Capture the cell that displays the provided text and extract its (x, y) central coordinate. 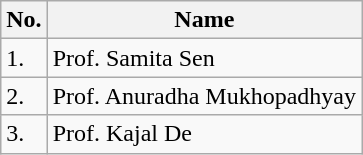
1. (24, 58)
Prof. Anuradha Mukhopadhyay (204, 96)
2. (24, 96)
Prof. Samita Sen (204, 58)
3. (24, 134)
Prof. Kajal De (204, 134)
No. (24, 20)
Name (204, 20)
